Return (x, y) of the center of cell containing provided text 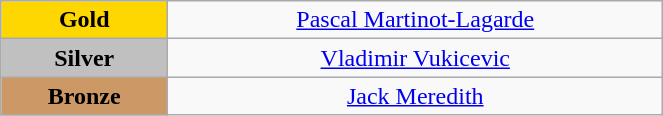
Jack Meredith (416, 96)
Pascal Martinot-Lagarde (416, 20)
Gold (84, 20)
Silver (84, 58)
Vladimir Vukicevic (416, 58)
Bronze (84, 96)
